For the text-containing cell, return its midpoint in [X, Y] coordinate format. 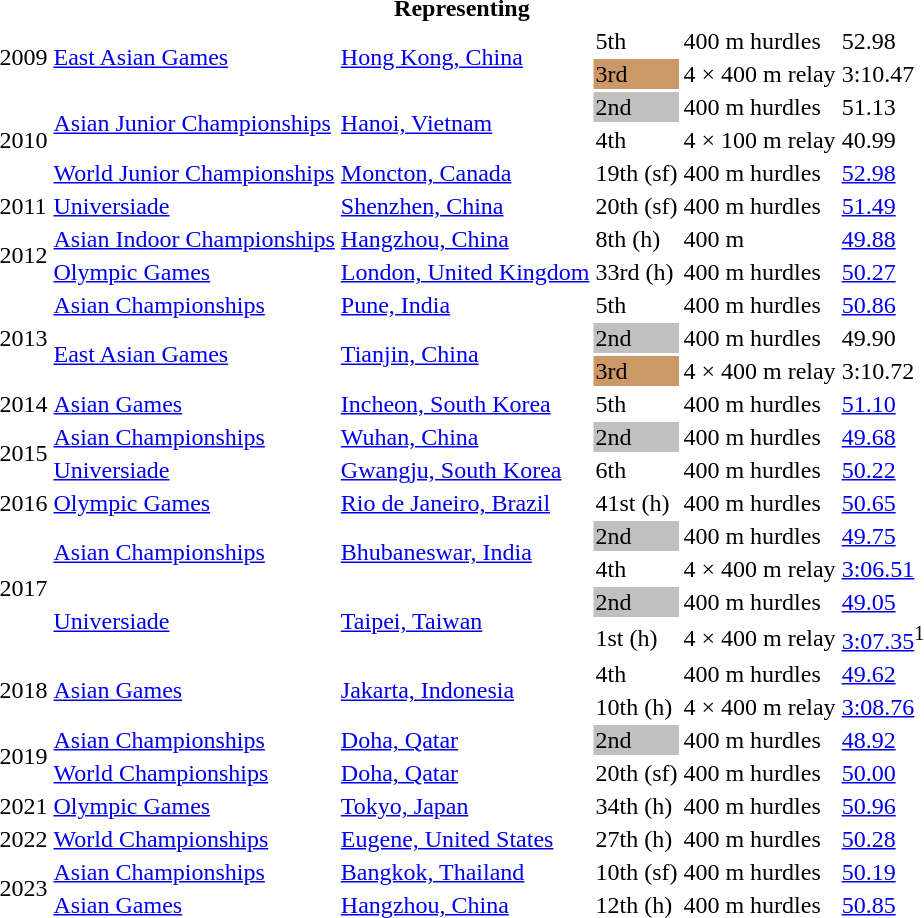
Asian Indoor Championships [194, 239]
Bangkok, Thailand [465, 872]
Wuhan, China [465, 437]
Asian Junior Championships [194, 124]
Eugene, United States [465, 839]
8th (h) [636, 239]
4 × 100 m relay [760, 140]
Jakarta, Indonesia [465, 690]
Rio de Janeiro, Brazil [465, 503]
10th (h) [636, 707]
Pune, India [465, 305]
400 m [760, 239]
Tokyo, Japan [465, 806]
6th [636, 470]
Hangzhou, China [465, 239]
Shenzhen, China [465, 206]
Bhubaneswar, India [465, 552]
Taipei, Taiwan [465, 622]
41st (h) [636, 503]
10th (sf) [636, 872]
1st (h) [636, 638]
Hong Kong, China [465, 58]
27th (h) [636, 839]
Incheon, South Korea [465, 404]
London, United Kingdom [465, 272]
33rd (h) [636, 272]
Hanoi, Vietnam [465, 124]
World Junior Championships [194, 173]
34th (h) [636, 806]
19th (sf) [636, 173]
Gwangju, South Korea [465, 470]
Tianjin, China [465, 354]
Moncton, Canada [465, 173]
